Find where the given text appears and provide that cell's center as [X, Y] coordinate. 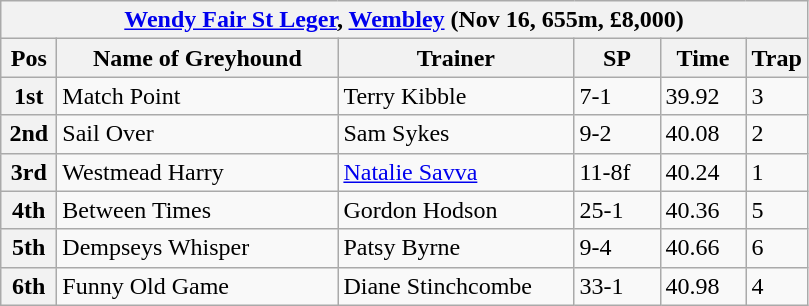
6th [29, 286]
33-1 [617, 286]
Sail Over [198, 134]
Between Times [198, 210]
40.08 [703, 134]
39.92 [703, 96]
40.24 [703, 172]
9-4 [617, 248]
4 [776, 286]
25-1 [617, 210]
Time [703, 58]
1 [776, 172]
Match Point [198, 96]
40.98 [703, 286]
1st [29, 96]
Name of Greyhound [198, 58]
Patsy Byrne [456, 248]
Dempseys Whisper [198, 248]
Westmead Harry [198, 172]
11-8f [617, 172]
SP [617, 58]
4th [29, 210]
Funny Old Game [198, 286]
3rd [29, 172]
Terry Kibble [456, 96]
Diane Stinchcombe [456, 286]
5 [776, 210]
2nd [29, 134]
Gordon Hodson [456, 210]
9-2 [617, 134]
7-1 [617, 96]
5th [29, 248]
Trainer [456, 58]
Sam Sykes [456, 134]
Pos [29, 58]
Natalie Savva [456, 172]
2 [776, 134]
3 [776, 96]
40.66 [703, 248]
Trap [776, 58]
40.36 [703, 210]
Wendy Fair St Leger, Wembley (Nov 16, 655m, £8,000) [404, 20]
6 [776, 248]
